Identify which cell holds the provided text, then report its (X, Y) central coordinate. 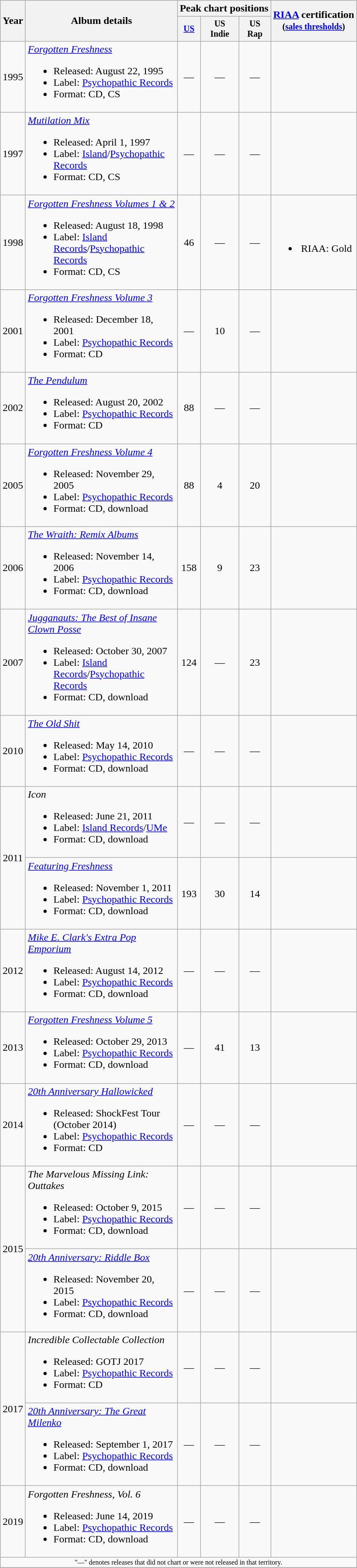
1998 (13, 242)
2001 (13, 331)
The Marvelous Missing Link: OuttakesReleased: October 9, 2015Label: Psychopathic RecordsFormat: CD, download (102, 1207)
2006 (13, 568)
2005 (13, 485)
193 (189, 894)
158 (189, 568)
46 (189, 242)
2011 (13, 858)
IconReleased: June 21, 2011Label: Island Records/UMeFormat: CD, download (102, 822)
Forgotten Freshness Volume 5Released: October 29, 2013Label: Psychopathic RecordsFormat: CD, download (102, 1047)
Forgotten FreshnessReleased: August 22, 1995Label: Psychopathic RecordsFormat: CD, CS (102, 77)
2007 (13, 662)
4 (220, 485)
2002 (13, 408)
Incredible Collectable CollectionReleased: GOTJ 2017Label: Psychopathic RecordsFormat: CD (102, 1367)
20th Anniversary: Riddle BoxReleased: November 20, 2015Label: Psychopathic RecordsFormat: CD, download (102, 1290)
The Wraith: Remix AlbumsReleased: November 14, 2006Label: Psychopathic RecordsFormat: CD, download (102, 568)
1997 (13, 154)
Forgotten Freshness, Vol. 6Released: June 14, 2019Label: Psychopathic RecordsFormat: CD, download (102, 1521)
10 (220, 331)
RIAA: Gold (314, 242)
2014 (13, 1125)
Forgotten Freshness Volumes 1 & 2Released: August 18, 1998Label: Island Records/Psychopathic RecordsFormat: CD, CS (102, 242)
"—" denotes releases that did not chart or were not released in that territory. (178, 1562)
20th Anniversary: The Great MilenkoReleased: September 1, 2017Label: Psychopathic RecordsFormat: CD, download (102, 1444)
20 (255, 485)
2010 (13, 751)
1995 (13, 77)
The PendulumReleased: August 20, 2002Label: Psychopathic RecordsFormat: CD (102, 408)
Featuring FreshnessReleased: November 1, 2011Label: Psychopathic RecordsFormat: CD, download (102, 894)
124 (189, 662)
US Indie (220, 29)
2017 (13, 1408)
13 (255, 1047)
30 (220, 894)
9 (220, 568)
US Rap (255, 29)
Mike E. Clark's Extra Pop EmporiumReleased: August 14, 2012Label: Psychopathic RecordsFormat: CD, download (102, 971)
Year (13, 21)
14 (255, 894)
Forgotten Freshness Volume 3Released: December 18, 2001Label: Psychopathic RecordsFormat: CD (102, 331)
Album details (102, 21)
RIAA certification(sales thresholds) (314, 21)
2015 (13, 1249)
2013 (13, 1047)
Peak chart positions (224, 9)
Forgotten Freshness Volume 4Released: November 29, 2005Label: Psychopathic RecordsFormat: CD, download (102, 485)
Jugganauts: The Best of Insane Clown PosseReleased: October 30, 2007Label: Island Records/Psychopathic RecordsFormat: CD, download (102, 662)
2019 (13, 1521)
20th Anniversary HallowickedReleased: ShockFest Tour (October 2014)Label: Psychopathic RecordsFormat: CD (102, 1125)
41 (220, 1047)
Mutilation MixReleased: April 1, 1997Label: Island/Psychopathic RecordsFormat: CD, CS (102, 154)
2012 (13, 971)
The Old ShitReleased: May 14, 2010Label: Psychopathic RecordsFormat: CD, download (102, 751)
US (189, 29)
